Capture the cell that displays the provided text and extract its [X, Y] central coordinate. 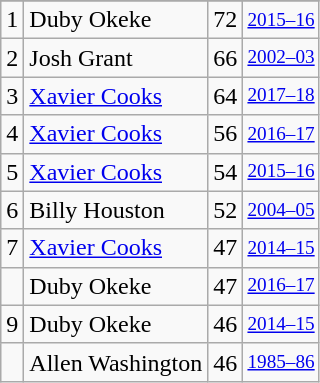
3 [12, 96]
4 [12, 134]
1985–86 [281, 362]
1 [12, 20]
72 [226, 20]
64 [226, 96]
66 [226, 58]
56 [226, 134]
6 [12, 210]
9 [12, 324]
2002–03 [281, 58]
5 [12, 172]
Billy Houston [116, 210]
7 [12, 248]
2017–18 [281, 96]
Allen Washington [116, 362]
54 [226, 172]
2004–05 [281, 210]
52 [226, 210]
2 [12, 58]
Josh Grant [116, 58]
